Pinpoint the cell where the given text exists, returning its (X, Y) midpoint coordinate. 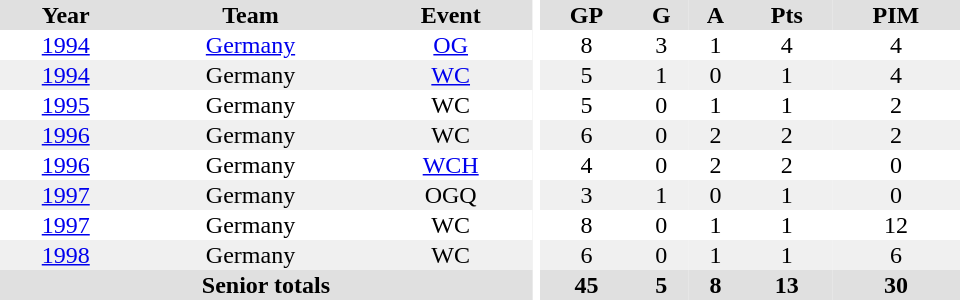
GP (587, 15)
Event (450, 15)
OG (450, 45)
12 (896, 225)
Pts (787, 15)
13 (787, 285)
45 (587, 285)
Team (250, 15)
PIM (896, 15)
OGQ (450, 195)
G (661, 15)
1995 (66, 105)
Senior totals (266, 285)
Year (66, 15)
30 (896, 285)
A (715, 15)
WCH (450, 165)
1998 (66, 255)
